Return the (x, y) coordinate for the center point of the cell that contains the specified text.  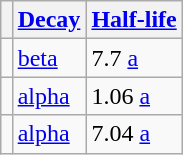
Decay (49, 20)
beta (49, 58)
7.04 a (134, 134)
Half-life (134, 20)
7.7 a (134, 58)
1.06 a (134, 96)
